Extract the [x, y] coordinate from the center of the cell holding the provided text.  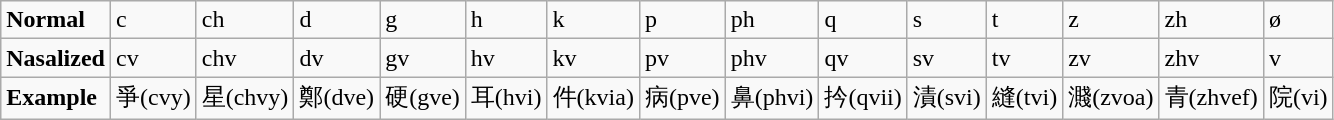
ph [772, 20]
dv [337, 58]
青(zhvef) [1211, 98]
硬(gve) [423, 98]
t [1024, 20]
z [1111, 20]
cv [153, 58]
zhv [1211, 58]
h [506, 20]
Example [56, 98]
sv [946, 58]
v [1298, 58]
耳(hvi) [506, 98]
病(pve) [682, 98]
gv [423, 58]
s [946, 20]
p [682, 20]
爭(cvy) [153, 98]
漬(svi) [946, 98]
zh [1211, 20]
q [863, 20]
qv [863, 58]
k [593, 20]
扲(qvii) [863, 98]
Nasalized [56, 58]
鄭(dve) [337, 98]
院(vi) [1298, 98]
zv [1111, 58]
縫(tvi) [1024, 98]
pv [682, 58]
鼻(phvi) [772, 98]
ø [1298, 20]
濺(zvoa) [1111, 98]
tv [1024, 58]
件(kvia) [593, 98]
d [337, 20]
c [153, 20]
Normal [56, 20]
chv [245, 58]
ch [245, 20]
phv [772, 58]
星(chvy) [245, 98]
g [423, 20]
kv [593, 58]
hv [506, 58]
